Extract the (x, y) coordinate from the center of the cell holding the provided text.  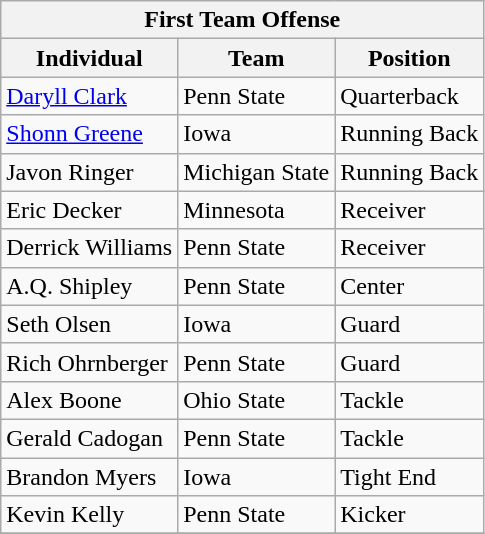
Eric Decker (90, 210)
Gerald Cadogan (90, 438)
Kicker (410, 515)
Shonn Greene (90, 134)
Ohio State (256, 400)
Individual (90, 58)
Derrick Williams (90, 248)
Michigan State (256, 172)
Center (410, 286)
Quarterback (410, 96)
Rich Ohrnberger (90, 362)
A.Q. Shipley (90, 286)
Alex Boone (90, 400)
Minnesota (256, 210)
Brandon Myers (90, 477)
Seth Olsen (90, 324)
First Team Offense (242, 20)
Javon Ringer (90, 172)
Team (256, 58)
Position (410, 58)
Tight End (410, 477)
Kevin Kelly (90, 515)
Daryll Clark (90, 96)
